From the cell containing the given text, extract its center point as (X, Y) coordinate. 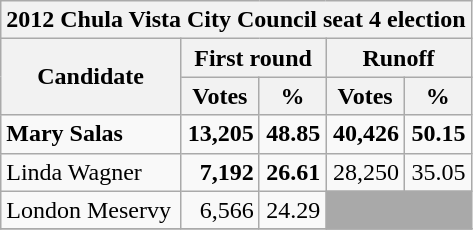
Runoff (398, 58)
First round (252, 58)
7,192 (220, 172)
50.15 (438, 134)
13,205 (220, 134)
Candidate (91, 77)
London Meservy (91, 210)
24.29 (292, 210)
35.05 (438, 172)
Mary Salas (91, 134)
26.61 (292, 172)
6,566 (220, 210)
28,250 (366, 172)
40,426 (366, 134)
48.85 (292, 134)
Linda Wagner (91, 172)
2012 Chula Vista City Council seat 4 election (236, 20)
